Identify which cell holds the provided text, then report its (x, y) central coordinate. 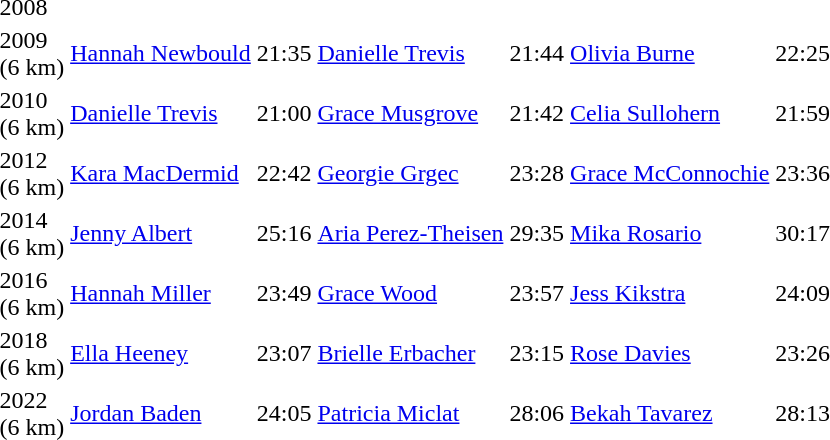
Kara MacDermid (161, 174)
Celia Sullohern (670, 114)
Brielle Erbacher (410, 354)
21:00 (284, 114)
21:35 (284, 54)
21:44 (537, 54)
Hannah Newbould (161, 54)
Grace McConnochie (670, 174)
25:16 (284, 234)
Mika Rosario (670, 234)
Jess Kikstra (670, 294)
23:49 (284, 294)
Aria Perez-Theisen (410, 234)
23:57 (537, 294)
22:42 (284, 174)
23:07 (284, 354)
Georgie Grgec (410, 174)
Ella Heeney (161, 354)
29:35 (537, 234)
Olivia Burne (670, 54)
Grace Musgrove (410, 114)
Hannah Miller (161, 294)
21:42 (537, 114)
23:28 (537, 174)
Grace Wood (410, 294)
23:15 (537, 354)
Rose Davies (670, 354)
Jenny Albert (161, 234)
